From the cell containing the given text, extract its center point as [X, Y] coordinate. 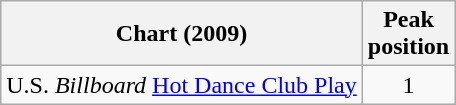
Peakposition [408, 34]
U.S. Billboard Hot Dance Club Play [182, 85]
1 [408, 85]
Chart (2009) [182, 34]
